Find where the given text appears and provide that cell's center as [X, Y] coordinate. 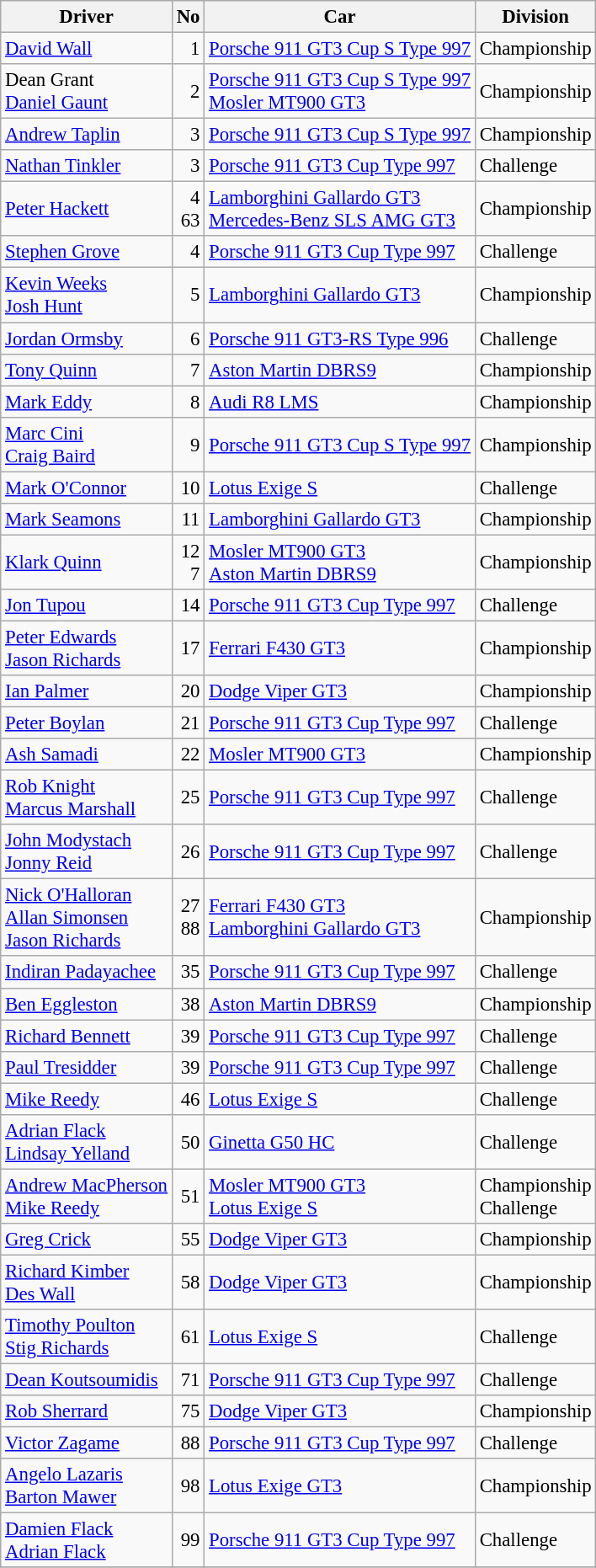
Mosler MT900 GT3 Aston Martin DBRS9 [340, 563]
Peter Boylan [87, 723]
Division [535, 17]
21 [188, 723]
58 [188, 1282]
Mark Eddy [87, 402]
Rob Knight Marcus Marshall [87, 798]
Victor Zagame [87, 1443]
61 [188, 1337]
Mark Seamons [87, 520]
Driver [87, 17]
14 [188, 605]
Ben Eggleston [87, 1004]
4 63 [188, 209]
12 7 [188, 563]
Jordan Ormsby [87, 339]
1 [188, 49]
Kevin Weeks Josh Hunt [87, 295]
8 [188, 402]
Car [340, 17]
Richard Bennett [87, 1036]
Mike Reedy [87, 1099]
ChampionshipChallenge [535, 1196]
Marc Cini Craig Baird [87, 445]
38 [188, 1004]
Paul Tresidder [87, 1067]
Greg Crick [87, 1240]
22 [188, 755]
Ian Palmer [87, 691]
Lotus Exige GT3 [340, 1485]
9 [188, 445]
Mark O'Connor [87, 488]
Indiran Padayachee [87, 973]
Adrian Flack Lindsay Yelland [87, 1142]
Mosler MT900 GT3 [340, 755]
25 [188, 798]
26 [188, 852]
Andrew Taplin [87, 135]
50 [188, 1142]
Klark Quinn [87, 563]
Angelo Lazaris Barton Mawer [87, 1485]
98 [188, 1485]
4 [188, 252]
Lamborghini Gallardo GT3 Mercedes-Benz SLS AMG GT3 [340, 209]
Richard Kimber Des Wall [87, 1282]
51 [188, 1196]
17 [188, 648]
Tony Quinn [87, 370]
Damien Flack Adrian Flack [87, 1541]
David Wall [87, 49]
88 [188, 1443]
Peter Hackett [87, 209]
Ash Samadi [87, 755]
75 [188, 1411]
Audi R8 LMS [340, 402]
7 [188, 370]
Porsche 911 GT3-RS Type 996 [340, 339]
11 [188, 520]
71 [188, 1380]
Ferrari F430 GT3 [340, 648]
46 [188, 1099]
Timothy Poulton Stig Richards [87, 1337]
Mosler MT900 GT3Lotus Exige S [340, 1196]
No [188, 17]
2 [188, 91]
Rob Sherrard [87, 1411]
20 [188, 691]
Dean Grant Daniel Gaunt [87, 91]
Nathan Tinkler [87, 166]
35 [188, 973]
55 [188, 1240]
5 [188, 295]
27 88 [188, 918]
John Modystach Jonny Reid [87, 852]
99 [188, 1541]
Ferrari F430 GT3 Lamborghini Gallardo GT3 [340, 918]
Dean Koutsoumidis [87, 1380]
Stephen Grove [87, 252]
Ginetta G50 HC [340, 1142]
Nick O'Halloran Allan Simonsen Jason Richards [87, 918]
6 [188, 339]
Andrew MacPherson Mike Reedy [87, 1196]
Porsche 911 GT3 Cup S Type 997 Mosler MT900 GT3 [340, 91]
Peter Edwards Jason Richards [87, 648]
Jon Tupou [87, 605]
10 [188, 488]
